Capture the cell that displays the provided text and extract its [x, y] central coordinate. 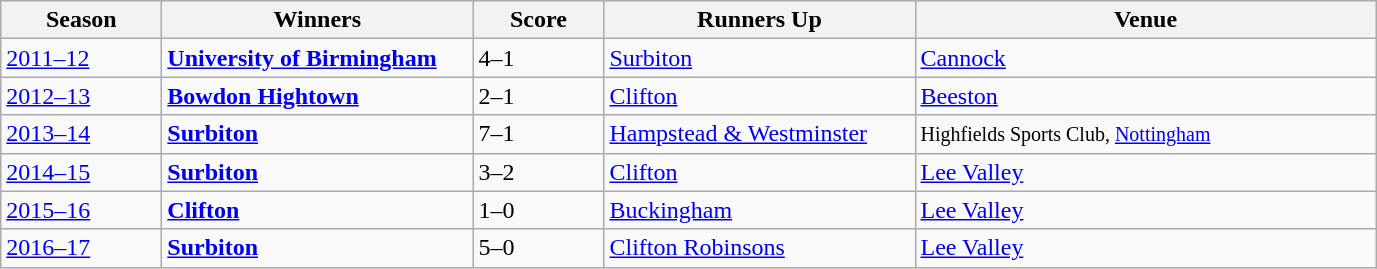
Beeston [1146, 96]
Cannock [1146, 58]
1–0 [538, 210]
Hampstead & Westminster [760, 134]
2015–16 [82, 210]
2011–12 [82, 58]
University of Birmingham [318, 58]
2012–13 [82, 96]
Highfields Sports Club, Nottingham [1146, 134]
Season [82, 20]
Runners Up [760, 20]
Buckingham [760, 210]
2–1 [538, 96]
5–0 [538, 248]
7–1 [538, 134]
2016–17 [82, 248]
Score [538, 20]
Venue [1146, 20]
Winners [318, 20]
Clifton Robinsons [760, 248]
2013–14 [82, 134]
4–1 [538, 58]
2014–15 [82, 172]
3–2 [538, 172]
Bowdon Hightown [318, 96]
